Search for the cell housing the specified text and yield its [x, y] center coordinate. 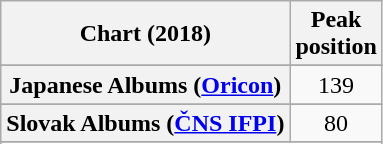
139 [336, 85]
Chart (2018) [146, 34]
Japanese Albums (Oricon) [146, 85]
80 [336, 123]
Slovak Albums (ČNS IFPI) [146, 123]
Peak position [336, 34]
